Capture the cell that displays the provided text and extract its (x, y) central coordinate. 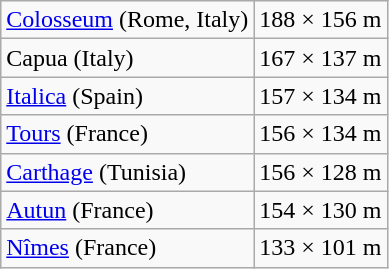
Carthage (Tunisia) (128, 172)
156 × 128 m (320, 172)
Nîmes (France) (128, 248)
Tours (France) (128, 134)
188 × 156 m (320, 20)
133 × 101 m (320, 248)
154 × 130 m (320, 210)
Autun (France) (128, 210)
Capua (Italy) (128, 58)
156 × 134 m (320, 134)
157 × 134 m (320, 96)
Italica (Spain) (128, 96)
167 × 137 m (320, 58)
Colosseum (Rome, Italy) (128, 20)
